Pinpoint the cell where the given text exists, returning its [X, Y] midpoint coordinate. 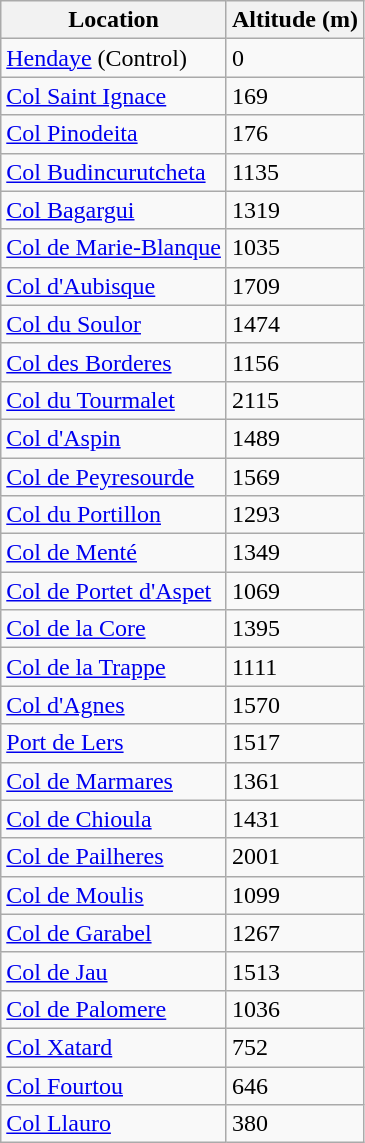
Col Xatard [114, 1047]
1361 [294, 781]
Col du Portillon [114, 515]
Col de Menté [114, 553]
2001 [294, 857]
380 [294, 1124]
Col Budincurutcheta [114, 172]
0 [294, 58]
Col des Borderes [114, 362]
1513 [294, 971]
Location [114, 20]
1319 [294, 210]
1135 [294, 172]
1349 [294, 553]
Col d'Aubisque [114, 286]
1267 [294, 933]
Port de Lers [114, 743]
Hendaye (Control) [114, 58]
Altitude (m) [294, 20]
1035 [294, 248]
1036 [294, 1009]
Col de Peyresourde [114, 477]
1517 [294, 743]
Col Saint Ignace [114, 96]
Col d'Aspin [114, 438]
1156 [294, 362]
Col de Marie-Blanque [114, 248]
Col de la Core [114, 629]
1474 [294, 324]
Col du Soulor [114, 324]
Col Fourtou [114, 1085]
176 [294, 134]
Col d'Agnes [114, 705]
Col Pinodeita [114, 134]
752 [294, 1047]
Col de Pailheres [114, 857]
Col de la Trappe [114, 667]
Col de Moulis [114, 895]
1111 [294, 667]
1709 [294, 286]
Col de Marmares [114, 781]
1569 [294, 477]
Col de Garabel [114, 933]
Col Bagargui [114, 210]
Col du Tourmalet [114, 400]
Col Llauro [114, 1124]
646 [294, 1085]
1395 [294, 629]
2115 [294, 400]
1069 [294, 591]
Col de Jau [114, 971]
Col de Chioula [114, 819]
Col de Palomere [114, 1009]
Col de Portet d'Aspet [114, 591]
1293 [294, 515]
1431 [294, 819]
1489 [294, 438]
1570 [294, 705]
1099 [294, 895]
169 [294, 96]
